Detect which cell encompasses the target text, then output its (X, Y) center coordinate. 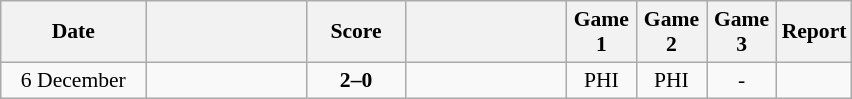
Game 2 (671, 32)
2–0 (356, 80)
Date (74, 32)
6 December (74, 80)
- (741, 80)
Game 3 (741, 32)
Game 1 (601, 32)
Report (814, 32)
Score (356, 32)
